Return the (X, Y) coordinate for the center point of the cell that contains the specified text.  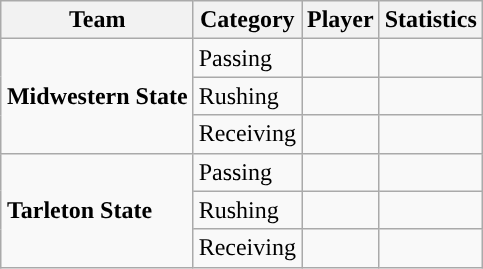
Team (97, 20)
Statistics (430, 20)
Midwestern State (97, 96)
Player (341, 20)
Category (247, 20)
Tarleton State (97, 210)
